Scan for the cell matching the given text and deliver its (x, y) coordinate at center. 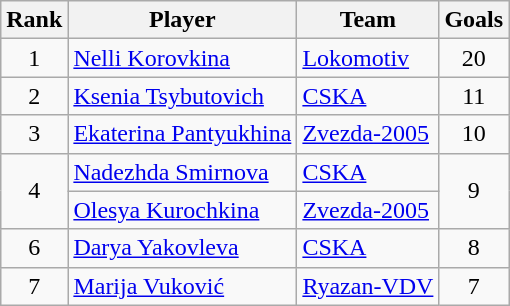
Ryazan-VDV (368, 286)
Lokomotiv (368, 58)
Marija Vuković (182, 286)
Team (368, 20)
Ksenia Tsybutovich (182, 96)
Olesya Kurochkina (182, 210)
10 (474, 134)
1 (34, 58)
8 (474, 248)
Darya Yakovleva (182, 248)
Ekaterina Pantyukhina (182, 134)
Goals (474, 20)
20 (474, 58)
11 (474, 96)
4 (34, 191)
9 (474, 191)
Player (182, 20)
Nadezhda Smirnova (182, 172)
3 (34, 134)
6 (34, 248)
Nelli Korovkina (182, 58)
2 (34, 96)
Rank (34, 20)
